Search for the cell housing the specified text and yield its (X, Y) center coordinate. 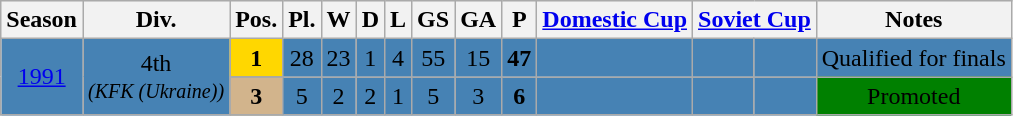
P (520, 20)
1991 (42, 77)
Promoted (914, 96)
47 (520, 58)
L (398, 20)
Qualified for finals (914, 58)
Pl. (302, 20)
GA (478, 20)
28 (302, 58)
Season (42, 20)
4 (398, 58)
Pos. (256, 20)
W (338, 20)
Notes (914, 20)
15 (478, 58)
Div. (156, 20)
Soviet Cup (755, 20)
Domestic Cup (615, 20)
23 (338, 58)
55 (434, 58)
6 (520, 96)
4th(KFK (Ukraine)) (156, 77)
GS (434, 20)
D (370, 20)
